Identify which cell holds the provided text, then report its [x, y] central coordinate. 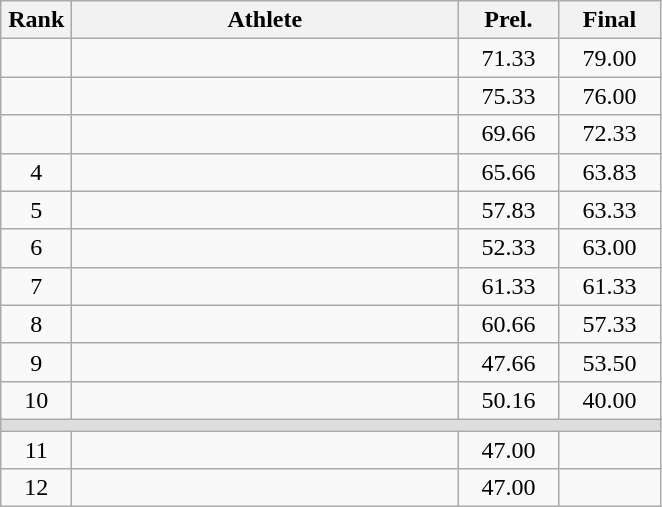
69.66 [508, 134]
12 [36, 488]
63.83 [610, 172]
79.00 [610, 58]
60.66 [508, 324]
8 [36, 324]
Athlete [265, 20]
63.00 [610, 248]
10 [36, 400]
5 [36, 210]
Prel. [508, 20]
65.66 [508, 172]
11 [36, 449]
6 [36, 248]
47.66 [508, 362]
75.33 [508, 96]
53.50 [610, 362]
Final [610, 20]
50.16 [508, 400]
7 [36, 286]
Rank [36, 20]
4 [36, 172]
72.33 [610, 134]
63.33 [610, 210]
76.00 [610, 96]
57.33 [610, 324]
71.33 [508, 58]
52.33 [508, 248]
57.83 [508, 210]
9 [36, 362]
40.00 [610, 400]
